Determine the (x, y) coordinate at the center of the cell enclosing the given text.  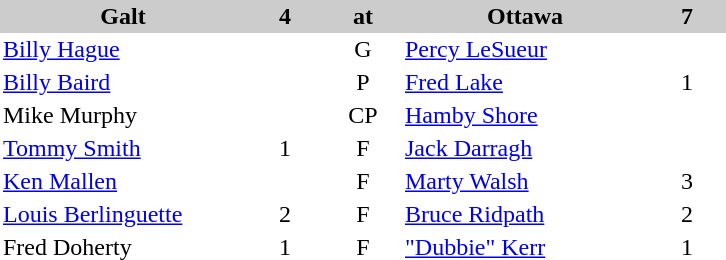
G (363, 50)
Mike Murphy (123, 116)
Ottawa (525, 16)
Jack Darragh (525, 148)
Tommy Smith (123, 148)
4 (285, 16)
Galt (123, 16)
Billy Baird (123, 82)
3 (687, 182)
Percy LeSueur (525, 50)
Billy Hague (123, 50)
Bruce Ridpath (525, 214)
Louis Berlinguette (123, 214)
Marty Walsh (525, 182)
Fred Lake (525, 82)
7 (687, 16)
Ken Mallen (123, 182)
P (363, 82)
CP (363, 116)
Hamby Shore (525, 116)
at (363, 16)
